Scan for the cell matching the given text and deliver its [X, Y] coordinate at center. 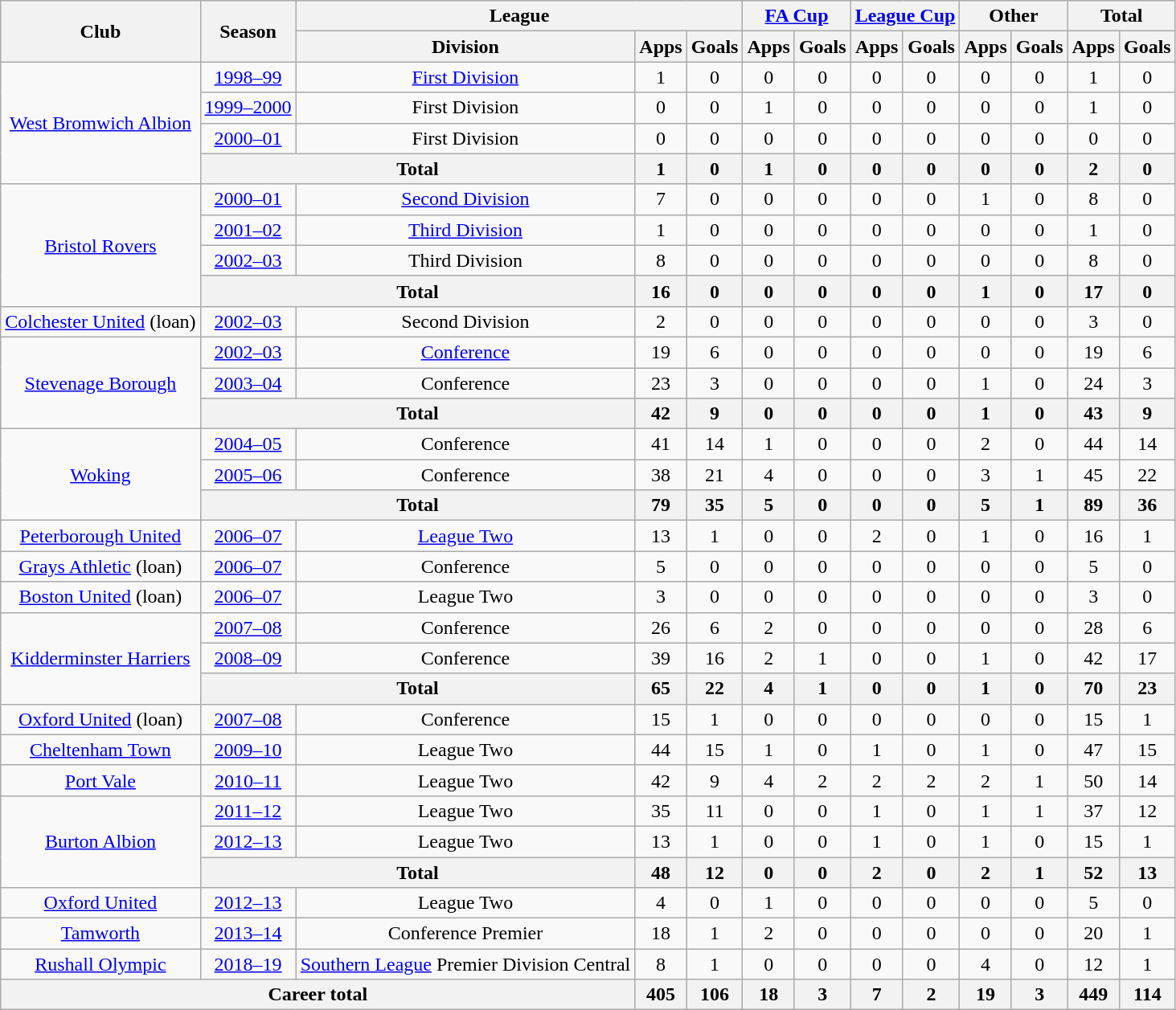
Southern League Premier Division Central [465, 964]
2004–05 [248, 444]
114 [1147, 995]
Season [248, 31]
11 [715, 811]
League Cup [905, 16]
Rushall Olympic [100, 964]
Conference Premier [465, 934]
24 [1093, 383]
Port Vale [100, 780]
70 [1093, 689]
Division [465, 47]
Oxford United [100, 903]
Colchester United (loan) [100, 321]
50 [1093, 780]
43 [1093, 414]
2011–12 [248, 811]
Stevenage Borough [100, 382]
2013–14 [248, 934]
Cheltenham Town [100, 750]
Burton Albion [100, 841]
Woking [100, 475]
2001–02 [248, 230]
405 [661, 995]
West Bromwich Albion [100, 123]
FA Cup [797, 16]
Club [100, 31]
45 [1093, 475]
41 [661, 444]
26 [661, 628]
106 [715, 995]
38 [661, 475]
2010–11 [248, 780]
2009–10 [248, 750]
2008–09 [248, 658]
Grays Athletic (loan) [100, 566]
52 [1093, 872]
Peterborough United [100, 536]
449 [1093, 995]
37 [1093, 811]
1999–2000 [248, 108]
20 [1093, 934]
Tamworth [100, 934]
Bristol Rovers [100, 245]
47 [1093, 750]
1998–99 [248, 77]
2005–06 [248, 475]
Kidderminster Harriers [100, 658]
28 [1093, 628]
79 [661, 505]
2018–19 [248, 964]
21 [715, 475]
Oxford United (loan) [100, 719]
39 [661, 658]
89 [1093, 505]
League [519, 16]
2003–04 [248, 383]
Boston United (loan) [100, 597]
65 [661, 689]
Career total [318, 995]
Other [1014, 16]
48 [661, 872]
36 [1147, 505]
